Capture the cell that displays the provided text and extract its [x, y] central coordinate. 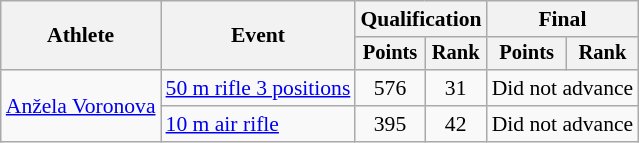
50 m rifle 3 positions [258, 88]
Anžela Voronova [81, 106]
Final [563, 19]
395 [390, 124]
Athlete [81, 36]
Event [258, 36]
Qualification [420, 19]
10 m air rifle [258, 124]
42 [456, 124]
576 [390, 88]
31 [456, 88]
